Scan for the cell matching the given text and deliver its [x, y] coordinate at center. 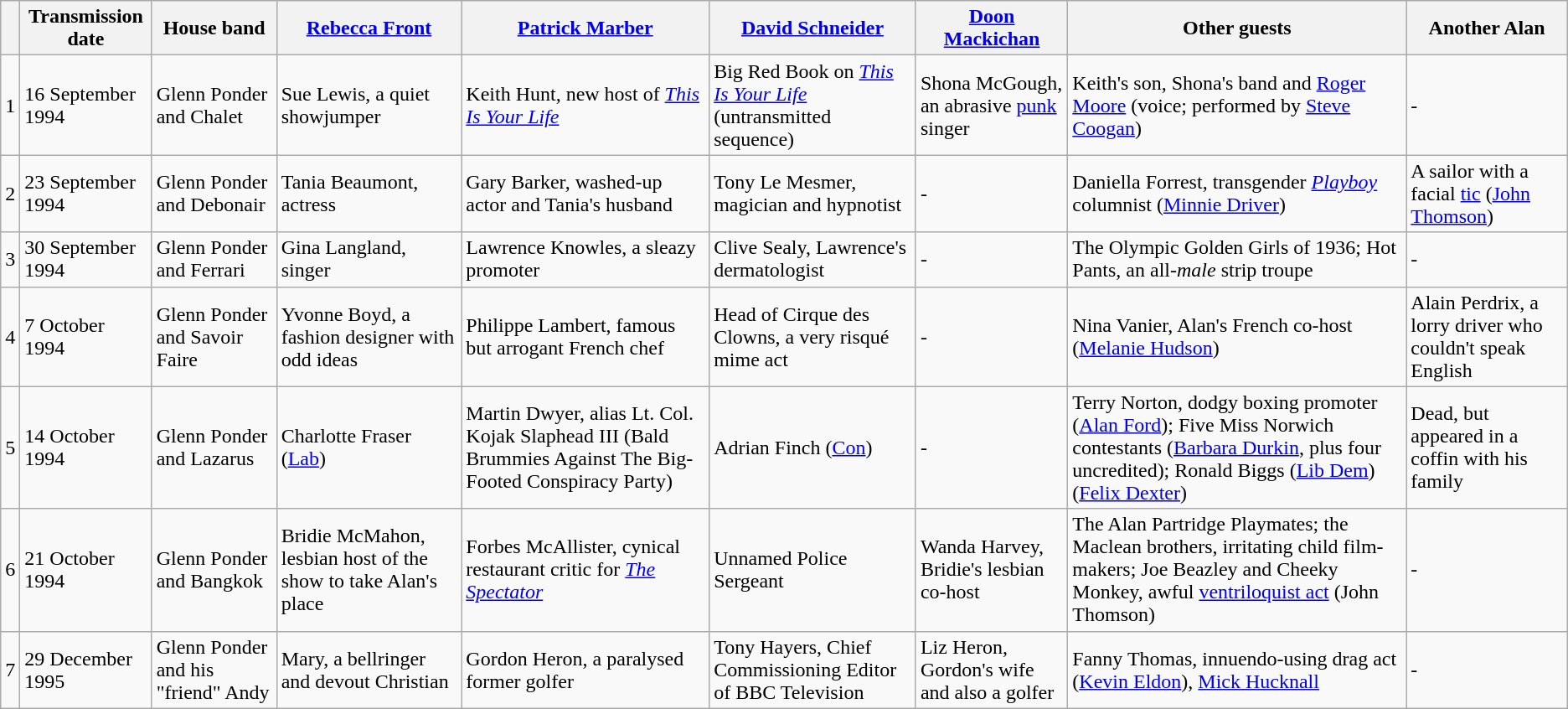
Gordon Heron, a paralysed former golfer [585, 670]
Fanny Thomas, innuendo-using drag act (Kevin Eldon), Mick Hucknall [1237, 670]
7 [10, 670]
Tony Hayers, Chief Commissioning Editor of BBC Television [812, 670]
House band [214, 28]
Adrian Finch (Con) [812, 448]
Yvonne Boyd, a fashion designer with odd ideas [369, 337]
14 October 1994 [85, 448]
Mary, a bellringer and devout Christian [369, 670]
Bridie McMahon, lesbian host of the show to take Alan's place [369, 570]
Daniella Forrest, transgender Playboy columnist (Minnie Driver) [1237, 194]
A sailor with a facial tic (John Thomson) [1487, 194]
5 [10, 448]
The Olympic Golden Girls of 1936; Hot Pants, an all-male strip troupe [1237, 260]
Gina Langland, singer [369, 260]
Glenn Ponder and Bangkok [214, 570]
David Schneider [812, 28]
Another Alan [1487, 28]
Wanda Harvey, Bridie's lesbian co-host [992, 570]
Martin Dwyer, alias Lt. Col. Kojak Slaphead III (Bald Brummies Against The Big-Footed Conspiracy Party) [585, 448]
23 September 1994 [85, 194]
Rebecca Front [369, 28]
Glenn Ponder and his "friend" Andy [214, 670]
1 [10, 106]
21 October 1994 [85, 570]
Unnamed Police Sergeant [812, 570]
Gary Barker, washed-up actor and Tania's husband [585, 194]
Glenn Ponder and Ferrari [214, 260]
Keith's son, Shona's band and Roger Moore (voice; performed by Steve Coogan) [1237, 106]
Patrick Marber [585, 28]
Charlotte Fraser (Lab) [369, 448]
Forbes McAllister, cynical restaurant critic for The Spectator [585, 570]
Glenn Ponder and Debonair [214, 194]
Tania Beaumont, actress [369, 194]
16 September 1994 [85, 106]
7 October 1994 [85, 337]
Shona McGough, an abrasive punk singer [992, 106]
29 December 1995 [85, 670]
Liz Heron, Gordon's wife and also a golfer [992, 670]
Glenn Ponder and Savoir Faire [214, 337]
4 [10, 337]
Head of Cirque des Clowns, a very risqué mime act [812, 337]
Keith Hunt, new host of This Is Your Life [585, 106]
2 [10, 194]
Clive Sealy, Lawrence's dermatologist [812, 260]
Nina Vanier, Alan's French co-host (Melanie Hudson) [1237, 337]
Dead, but appeared in a coffin with his family [1487, 448]
Tony Le Mesmer, magician and hypnotist [812, 194]
Other guests [1237, 28]
Philippe Lambert, famous but arrogant French chef [585, 337]
Glenn Ponder and Chalet [214, 106]
Sue Lewis, a quiet showjumper [369, 106]
Big Red Book on This Is Your Life (untransmitted sequence) [812, 106]
Transmission date [85, 28]
Alain Perdrix, a lorry driver who couldn't speak English [1487, 337]
Glenn Ponder and Lazarus [214, 448]
3 [10, 260]
Doon Mackichan [992, 28]
6 [10, 570]
30 September 1994 [85, 260]
Lawrence Knowles, a sleazy promoter [585, 260]
